Capture the cell that displays the provided text and extract its [X, Y] central coordinate. 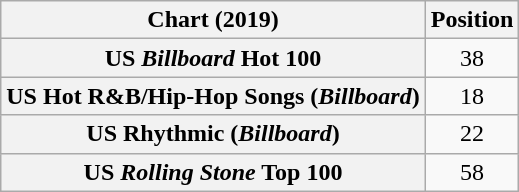
38 [472, 58]
58 [472, 172]
Chart (2019) [213, 20]
Position [472, 20]
US Hot R&B/Hip-Hop Songs (Billboard) [213, 96]
22 [472, 134]
US Rhythmic (Billboard) [213, 134]
18 [472, 96]
US Rolling Stone Top 100 [213, 172]
US Billboard Hot 100 [213, 58]
